Provide the [x, y] coordinate of the cell's center where the given text is located.  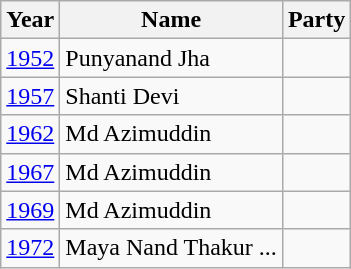
1969 [30, 210]
Party [316, 20]
Shanti Devi [172, 96]
Maya Nand Thakur ... [172, 248]
Punyanand Jha [172, 58]
1972 [30, 248]
1967 [30, 172]
1957 [30, 96]
1962 [30, 134]
1952 [30, 58]
Year [30, 20]
Name [172, 20]
